For the text-containing cell, return its midpoint in (X, Y) coordinate format. 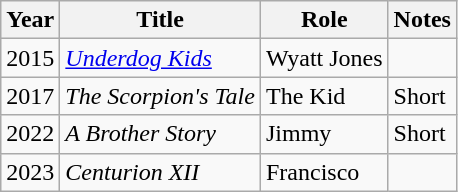
Francisco (324, 172)
A Brother Story (160, 134)
2015 (30, 58)
The Kid (324, 96)
Wyatt Jones (324, 58)
Role (324, 20)
Year (30, 20)
Jimmy (324, 134)
Underdog Kids (160, 58)
2022 (30, 134)
The Scorpion's Tale (160, 96)
Notes (422, 20)
Title (160, 20)
Centurion XII (160, 172)
2017 (30, 96)
2023 (30, 172)
